Determine the [x, y] coordinate at the center of the cell enclosing the given text.  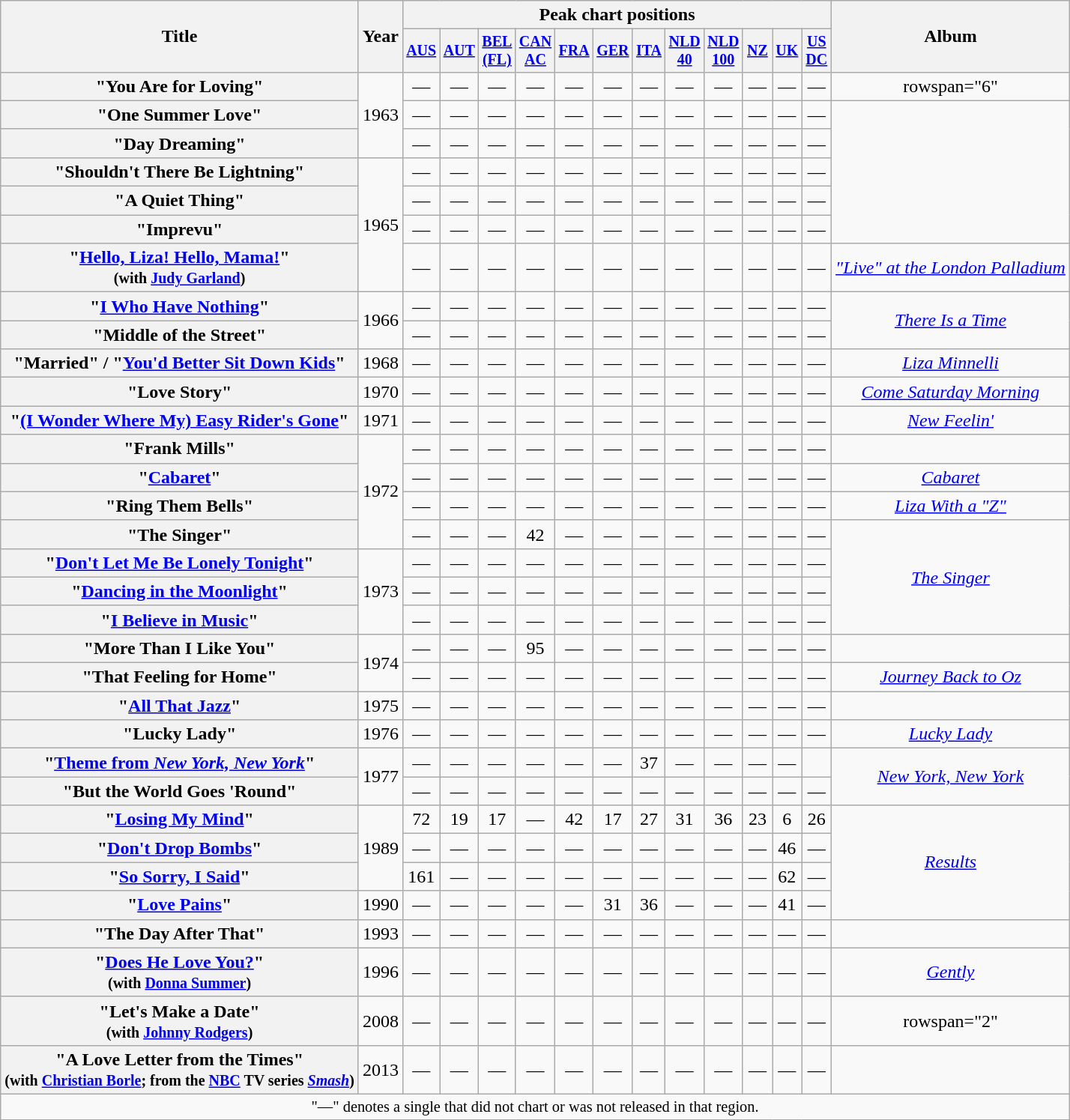
NLD100 [723, 51]
1971 [381, 420]
2013 [381, 1070]
"The Singer" [180, 534]
"A Love Letter from the Times"(with Christian Borle; from the NBC TV series Smash) [180, 1070]
rowspan="6" [951, 86]
Gently [951, 972]
AUT [459, 51]
Liza With a "Z" [951, 506]
USDC [817, 51]
Album [951, 37]
"One Summer Love" [180, 115]
1968 [381, 363]
"Hello, Liza! Hello, Mama!"(with Judy Garland) [180, 268]
6 [787, 820]
"Middle of the Street" [180, 335]
"Imprevu" [180, 229]
Peak chart positions [617, 15]
UK [787, 51]
There Is a Time [951, 321]
37 [649, 763]
1977 [381, 777]
"A Quiet Thing" [180, 201]
The Singer [951, 577]
"The Day After That" [180, 933]
1965 [381, 225]
"You Are for Loving" [180, 86]
41 [787, 905]
"Let's Make a Date"(with Johnny Rodgers) [180, 1020]
"Don't Let Me Be Lonely Tonight" [180, 563]
161 [421, 877]
1973 [381, 591]
"Losing My Mind" [180, 820]
Year [381, 37]
"Does He Love You?"(with Donna Summer) [180, 972]
"Married" / "You'd Better Sit Down Kids" [180, 363]
"I Who Have Nothing" [180, 306]
CANAC [535, 51]
"Dancing in the Moonlight" [180, 591]
"More Than I Like You" [180, 648]
1993 [381, 933]
27 [649, 820]
1972 [381, 491]
"Love Story" [180, 392]
AUS [421, 51]
"Don't Drop Bombs" [180, 848]
1976 [381, 734]
"Ring Them Bells" [180, 506]
"Cabaret" [180, 477]
New Feelin' [951, 420]
NLD40 [685, 51]
Liza Minnelli [951, 363]
72 [421, 820]
Cabaret [951, 477]
Title [180, 37]
"Lucky Lady" [180, 734]
2008 [381, 1020]
ITA [649, 51]
GER [613, 51]
Results [951, 862]
26 [817, 820]
"—" denotes a single that did not chart or was not released in that region. [535, 1107]
1970 [381, 392]
"Day Dreaming" [180, 143]
"(I Wonder Where My) Easy Rider's Gone" [180, 420]
Come Saturday Morning [951, 392]
1989 [381, 848]
New York, New York [951, 777]
95 [535, 648]
BEL(FL) [498, 51]
"Theme from New York, New York" [180, 763]
Lucky Lady [951, 734]
"But the World Goes 'Round" [180, 791]
1974 [381, 662]
1990 [381, 905]
46 [787, 848]
1963 [381, 115]
1996 [381, 972]
23 [757, 820]
rowspan="2" [951, 1020]
Journey Back to Oz [951, 677]
"Frank Mills" [180, 449]
1975 [381, 706]
"Shouldn't There Be Lightning" [180, 172]
FRA [574, 51]
"That Feeling for Home" [180, 677]
1966 [381, 321]
"Live" at the London Palladium [951, 268]
NZ [757, 51]
"So Sorry, I Said" [180, 877]
19 [459, 820]
"All That Jazz" [180, 706]
"Love Pains" [180, 905]
"I Believe in Music" [180, 620]
62 [787, 877]
